Capture the cell that displays the provided text and extract its [x, y] central coordinate. 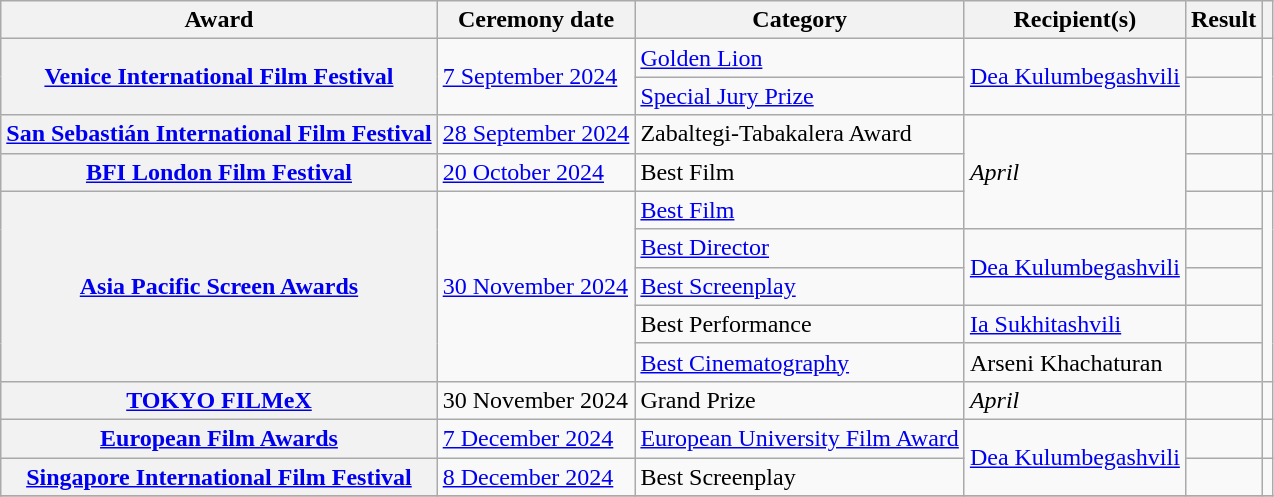
Asia Pacific Screen Awards [219, 286]
7 December 2024 [536, 438]
Category [800, 20]
European Film Awards [219, 438]
20 October 2024 [536, 172]
Best Cinematography [800, 362]
European University Film Award [800, 438]
Golden Lion [800, 58]
BFI London Film Festival [219, 172]
8 December 2024 [536, 477]
Best Director [800, 248]
28 September 2024 [536, 134]
Best Performance [800, 324]
Arseni Khachaturan [1074, 362]
Recipient(s) [1074, 20]
Special Jury Prize [800, 96]
Grand Prize [800, 400]
Result [1223, 20]
Venice International Film Festival [219, 77]
San Sebastián International Film Festival [219, 134]
Zabaltegi-Tabakalera Award [800, 134]
TOKYO FILMeX [219, 400]
Award [219, 20]
7 September 2024 [536, 77]
Ia Sukhitashvili [1074, 324]
Singapore International Film Festival [219, 477]
Ceremony date [536, 20]
